Detect which cell encompasses the target text, then output its (X, Y) center coordinate. 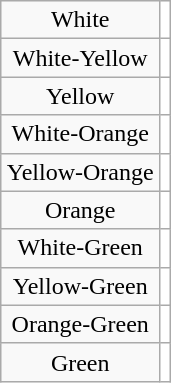
White-Yellow (80, 58)
White (80, 20)
Yellow-Green (80, 286)
Yellow (80, 96)
White-Orange (80, 134)
Orange-Green (80, 324)
Orange (80, 210)
Green (80, 362)
White-Green (80, 248)
Yellow-Orange (80, 172)
